Locate the cell with the specified text and output its (x, y) center coordinate. 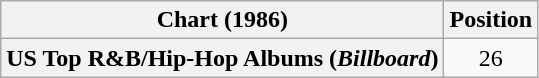
26 (491, 58)
Position (491, 20)
US Top R&B/Hip-Hop Albums (Billboard) (222, 58)
Chart (1986) (222, 20)
